Extract the [x, y] coordinate from the center of the cell holding the provided text.  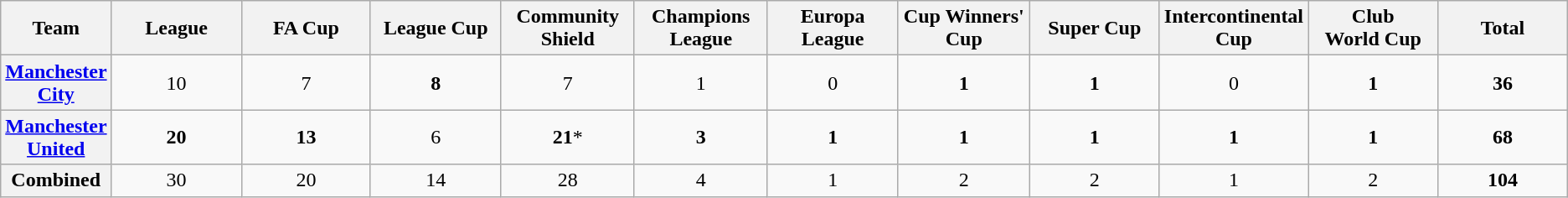
Super Cup [1094, 29]
Manchester City [56, 82]
68 [1503, 138]
21* [568, 138]
4 [700, 180]
36 [1503, 82]
14 [436, 180]
ChampionsLeague [700, 29]
Combined [56, 180]
6 [436, 138]
3 [700, 138]
30 [177, 180]
League [177, 29]
CommunityShield [568, 29]
FA Cup [307, 29]
Team [56, 29]
13 [307, 138]
Total [1503, 29]
IntercontinentalCup [1233, 29]
28 [568, 180]
ClubWorld Cup [1374, 29]
Europa League [833, 29]
Cup Winners' Cup [963, 29]
Manchester United [56, 138]
8 [436, 82]
League Cup [436, 29]
104 [1503, 180]
10 [177, 82]
